Identify which cell holds the provided text, then report its [X, Y] central coordinate. 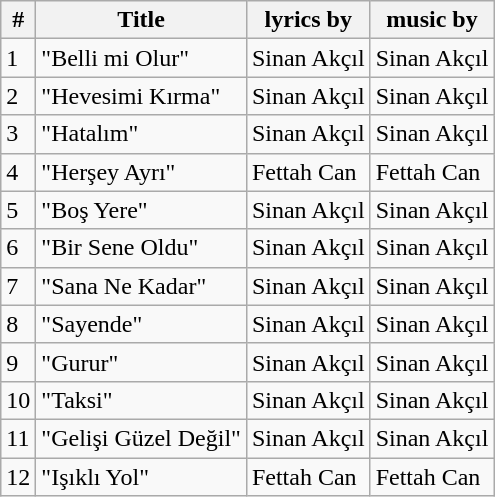
7 [18, 286]
"Bir Sene Oldu" [142, 248]
lyrics by [308, 20]
1 [18, 58]
"Herşey Ayrı" [142, 172]
9 [18, 362]
"Gurur" [142, 362]
2 [18, 96]
"Hatalım" [142, 134]
6 [18, 248]
4 [18, 172]
# [18, 20]
"Sana Ne Kadar" [142, 286]
"Gelişi Güzel Değil" [142, 438]
5 [18, 210]
"Taksi" [142, 400]
11 [18, 438]
music by [432, 20]
12 [18, 477]
"Boş Yere" [142, 210]
"Belli mi Olur" [142, 58]
Title [142, 20]
3 [18, 134]
10 [18, 400]
"Sayende" [142, 324]
"Işıklı Yol" [142, 477]
"Hevesimi Kırma" [142, 96]
8 [18, 324]
